Find where the given text appears and provide that cell's center as (x, y) coordinate. 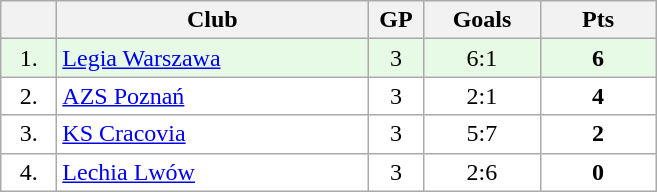
6 (598, 58)
2:1 (482, 96)
4. (29, 172)
KS Cracovia (212, 134)
4 (598, 96)
Lechia Lwów (212, 172)
Legia Warszawa (212, 58)
GP (396, 20)
1. (29, 58)
Pts (598, 20)
Goals (482, 20)
5:7 (482, 134)
Club (212, 20)
3. (29, 134)
AZS Poznań (212, 96)
2. (29, 96)
2 (598, 134)
0 (598, 172)
2:6 (482, 172)
6:1 (482, 58)
